From the cell containing the given text, extract its center point as (X, Y) coordinate. 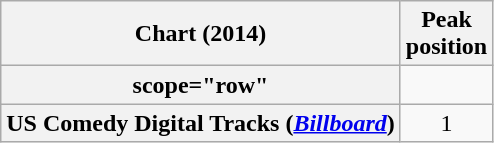
scope="row" (201, 85)
1 (446, 123)
Chart (2014) (201, 34)
US Comedy Digital Tracks (Billboard) (201, 123)
Peakposition (446, 34)
